Identify which cell holds the provided text, then report its (x, y) central coordinate. 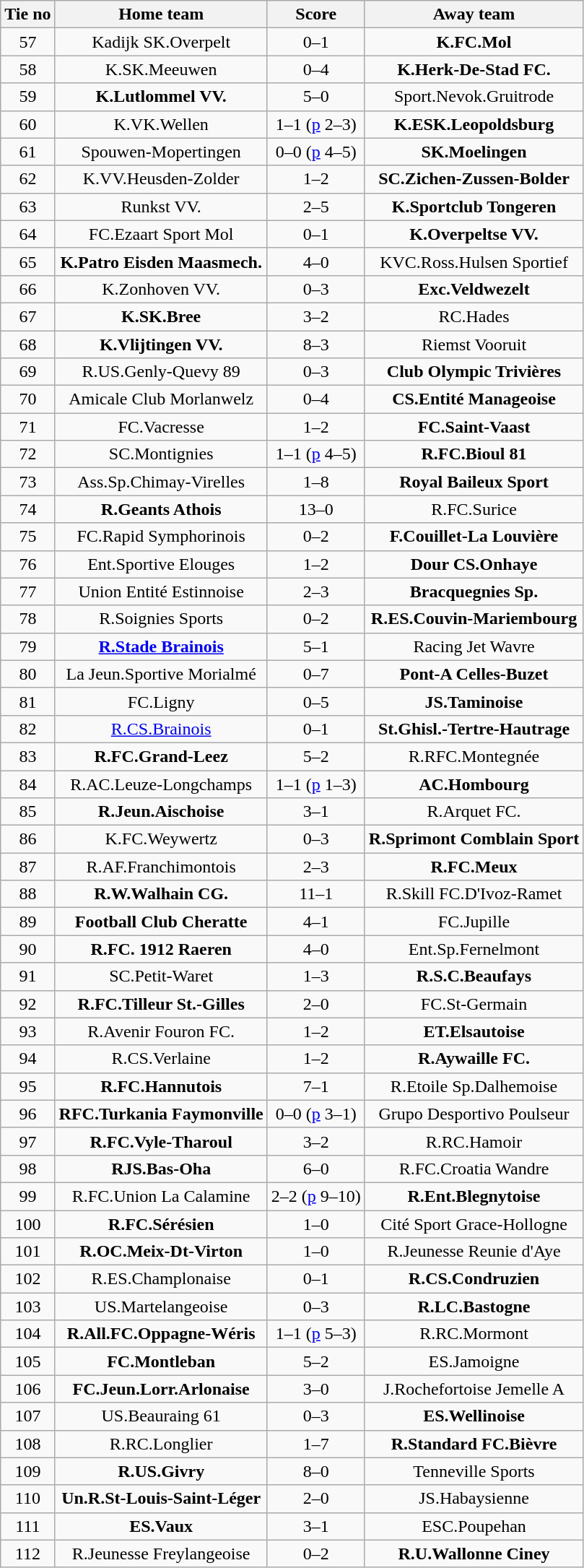
71 (27, 427)
84 (27, 784)
96 (27, 1114)
R.Soignies Sports (161, 619)
110 (27, 1499)
1–1 (p 1–3) (316, 784)
R.FC.Vyle-Tharoul (161, 1141)
F.Couillet-La Louvière (474, 537)
13–0 (316, 509)
Amicale Club Morlanwelz (161, 399)
Riemst Vooruit (474, 345)
Racing Jet Wavre (474, 646)
4–1 (316, 922)
R.Sprimont Comblain Sport (474, 839)
1–1 (p 2–3) (316, 124)
109 (27, 1471)
5–1 (316, 646)
R.FC.Bioul 81 (474, 454)
K.SK.Meeuwen (161, 69)
8–0 (316, 1471)
R.Avenir Fouron FC. (161, 1031)
K.FC.Weywertz (161, 839)
Grupo Desportivo Poulseur (474, 1114)
63 (27, 207)
69 (27, 372)
R.FC.Tilleur St.-Gilles (161, 1004)
Bracquegnies Sp. (474, 592)
AC.Hombourg (474, 784)
0–0 (p 3–1) (316, 1114)
Home team (161, 14)
R.FC.Hannutois (161, 1086)
R.FC.Surice (474, 509)
85 (27, 812)
Runkst VV. (161, 207)
Ent.Sportive Elouges (161, 564)
Dour CS.Onhaye (474, 564)
ES.Wellinoise (474, 1416)
100 (27, 1224)
K.FC.Mol (474, 42)
101 (27, 1252)
R.ES.Champlonaise (161, 1279)
KVC.Ross.Hulsen Sportief (474, 261)
K.SK.Bree (161, 316)
87 (27, 867)
ES.Vaux (161, 1526)
93 (27, 1031)
1–1 (p 5–3) (316, 1334)
US.Martelangeoise (161, 1307)
8–3 (316, 345)
6–0 (316, 1169)
0–7 (316, 674)
R.RC.Hamoir (474, 1141)
RJS.Bas-Oha (161, 1169)
66 (27, 289)
77 (27, 592)
R.OC.Meix-Dt-Virton (161, 1252)
92 (27, 1004)
K.Lutlommel VV. (161, 97)
1–7 (316, 1444)
K.Herk-De-Stad FC. (474, 69)
88 (27, 894)
J.Rochefortoise Jemelle A (474, 1389)
104 (27, 1334)
K.Vlijtingen VV. (161, 345)
ES.Jamoigne (474, 1361)
R.Geants Athois (161, 509)
5–0 (316, 97)
98 (27, 1169)
2–5 (316, 207)
Exc.Veldwezelt (474, 289)
R.Standard FC.Bièvre (474, 1444)
RFC.Turkania Faymonville (161, 1114)
1–3 (316, 976)
64 (27, 234)
K.Patro Eisden Maasmech. (161, 261)
102 (27, 1279)
94 (27, 1059)
R.LC.Bastogne (474, 1307)
95 (27, 1086)
R.Jeunesse Freylangeoise (161, 1554)
FC.Vacresse (161, 427)
Pont-A Celles-Buzet (474, 674)
R.FC.Grand-Leez (161, 756)
R.CS.Brainois (161, 729)
R.FC.Croatia Wandre (474, 1169)
90 (27, 949)
R.Skill FC.D'Ivoz-Ramet (474, 894)
R.FC.Meux (474, 867)
Spouwen-Mopertingen (161, 152)
79 (27, 646)
R.AF.Franchimontois (161, 867)
Sport.Nevok.Gruitrode (474, 97)
R.RC.Mormont (474, 1334)
91 (27, 976)
Tie no (27, 14)
R.CS.Condruzien (474, 1279)
R.US.Genly-Quevy 89 (161, 372)
FC.Ezaart Sport Mol (161, 234)
67 (27, 316)
58 (27, 69)
SC.Zichen-Zussen-Bolder (474, 179)
111 (27, 1526)
72 (27, 454)
R.AC.Leuze-Longchamps (161, 784)
62 (27, 179)
Ass.Sp.Chimay-Virelles (161, 482)
R.Etoile Sp.Dalhemoise (474, 1086)
2–2 (p 9–10) (316, 1196)
1–1 (p 4–5) (316, 454)
FC.Montleban (161, 1361)
Tenneville Sports (474, 1471)
FC.Jupille (474, 922)
68 (27, 345)
105 (27, 1361)
99 (27, 1196)
112 (27, 1554)
Ent.Sp.Fernelmont (474, 949)
78 (27, 619)
74 (27, 509)
SC.Petit-Waret (161, 976)
ESC.Poupehan (474, 1526)
7–1 (316, 1086)
1–8 (316, 482)
St.Ghisl.-Tertre-Hautrage (474, 729)
0–5 (316, 701)
FC.St-Germain (474, 1004)
K.VK.Wellen (161, 124)
JS.Taminoise (474, 701)
R.Jeun.Aischoise (161, 812)
75 (27, 537)
R.Jeunesse Reunie d'Aye (474, 1252)
JS.Habaysienne (474, 1499)
R.FC. 1912 Raeren (161, 949)
Cité Sport Grace-Hollogne (474, 1224)
73 (27, 482)
60 (27, 124)
CS.Entité Manageoise (474, 399)
57 (27, 42)
108 (27, 1444)
R.Arquet FC. (474, 812)
R.Aywaille FC. (474, 1059)
Club Olympic Trivières (474, 372)
R.RFC.Montegnée (474, 756)
11–1 (316, 894)
Score (316, 14)
83 (27, 756)
70 (27, 399)
ET.Elsautoise (474, 1031)
SK.Moelingen (474, 152)
86 (27, 839)
FC.Jeun.Lorr.Arlonaise (161, 1389)
K.Zonhoven VV. (161, 289)
US.Beauraing 61 (161, 1416)
3–0 (316, 1389)
65 (27, 261)
R.US.Givry (161, 1471)
Un.R.St-Louis-Saint-Léger (161, 1499)
Kadijk SK.Overpelt (161, 42)
Away team (474, 14)
R.RC.Longlier (161, 1444)
80 (27, 674)
97 (27, 1141)
FC.Saint-Vaast (474, 427)
Union Entité Estinnoise (161, 592)
RC.Hades (474, 316)
R.CS.Verlaine (161, 1059)
0–0 (p 4–5) (316, 152)
59 (27, 97)
R.ES.Couvin-Mariembourg (474, 619)
R.FC.Sérésien (161, 1224)
106 (27, 1389)
107 (27, 1416)
89 (27, 922)
61 (27, 152)
R.W.Walhain CG. (161, 894)
La Jeun.Sportive Morialmé (161, 674)
Royal Baileux Sport (474, 482)
K.VV.Heusden-Zolder (161, 179)
FC.Rapid Symphorinois (161, 537)
R.U.Wallonne Ciney (474, 1554)
82 (27, 729)
103 (27, 1307)
SC.Montignies (161, 454)
Football Club Cheratte (161, 922)
R.All.FC.Oppagne-Wéris (161, 1334)
R.FC.Union La Calamine (161, 1196)
76 (27, 564)
K.Overpeltse VV. (474, 234)
K.ESK.Leopoldsburg (474, 124)
R.Ent.Blegnytoise (474, 1196)
R.S.C.Beaufays (474, 976)
FC.Ligny (161, 701)
R.Stade Brainois (161, 646)
K.Sportclub Tongeren (474, 207)
81 (27, 701)
